Provide the (X, Y) coordinate of the cell's center where the given text is located.  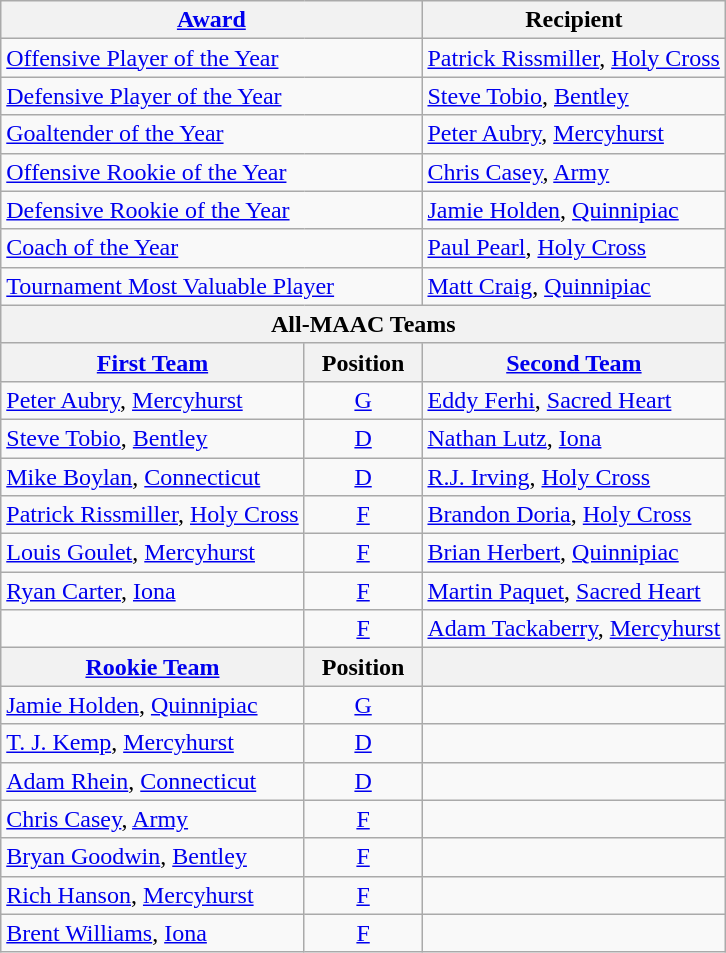
T. J. Kemp, Mercyhurst (152, 743)
Paul Pearl, Holy Cross (574, 248)
Martin Paquet, Sacred Heart (574, 591)
Nathan Lutz, Iona (574, 438)
Louis Goulet, Mercyhurst (152, 553)
Offensive Rookie of the Year (212, 172)
Offensive Player of the Year (212, 58)
Mike Boylan, Connecticut (152, 477)
Rookie Team (152, 667)
Matt Craig, Quinnipiac (574, 286)
Goaltender of the Year (212, 134)
Brent Williams, Iona (152, 933)
Coach of the Year (212, 248)
Defensive Player of the Year (212, 96)
Rich Hanson, Mercyhurst (152, 895)
Recipient (574, 20)
Eddy Ferhi, Sacred Heart (574, 400)
R.J. Irving, Holy Cross (574, 477)
Tournament Most Valuable Player (212, 286)
Award (212, 20)
First Team (152, 362)
All-MAAC Teams (364, 324)
Ryan Carter, Iona (152, 591)
Adam Rhein, Connecticut (152, 781)
Brian Herbert, Quinnipiac (574, 553)
Defensive Rookie of the Year (212, 210)
Bryan Goodwin, Bentley (152, 857)
Adam Tackaberry, Mercyhurst (574, 629)
Brandon Doria, Holy Cross (574, 515)
Second Team (574, 362)
